Scan for the cell matching the given text and deliver its [X, Y] coordinate at center. 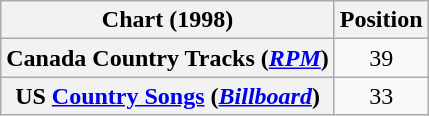
Canada Country Tracks (RPM) [168, 58]
39 [381, 58]
Chart (1998) [168, 20]
Position [381, 20]
33 [381, 96]
US Country Songs (Billboard) [168, 96]
